Search for the cell housing the specified text and yield its [X, Y] center coordinate. 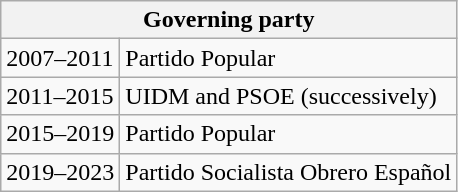
2007–2011 [60, 58]
2019–2023 [60, 172]
Governing party [229, 20]
2011–2015 [60, 96]
Partido Socialista Obrero Español [288, 172]
2015–2019 [60, 134]
UIDM and PSOE (successively) [288, 96]
